Identify which cell holds the provided text, then report its [x, y] central coordinate. 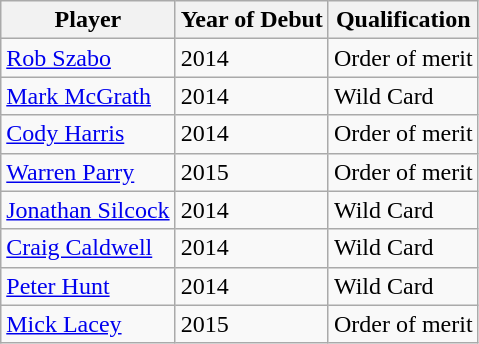
Peter Hunt [88, 286]
Qualification [403, 20]
Year of Debut [252, 20]
Cody Harris [88, 134]
Warren Parry [88, 172]
Rob Szabo [88, 58]
Craig Caldwell [88, 248]
Player [88, 20]
Mark McGrath [88, 96]
Jonathan Silcock [88, 210]
Mick Lacey [88, 324]
